Determine the [x, y] coordinate at the center of the cell enclosing the given text.  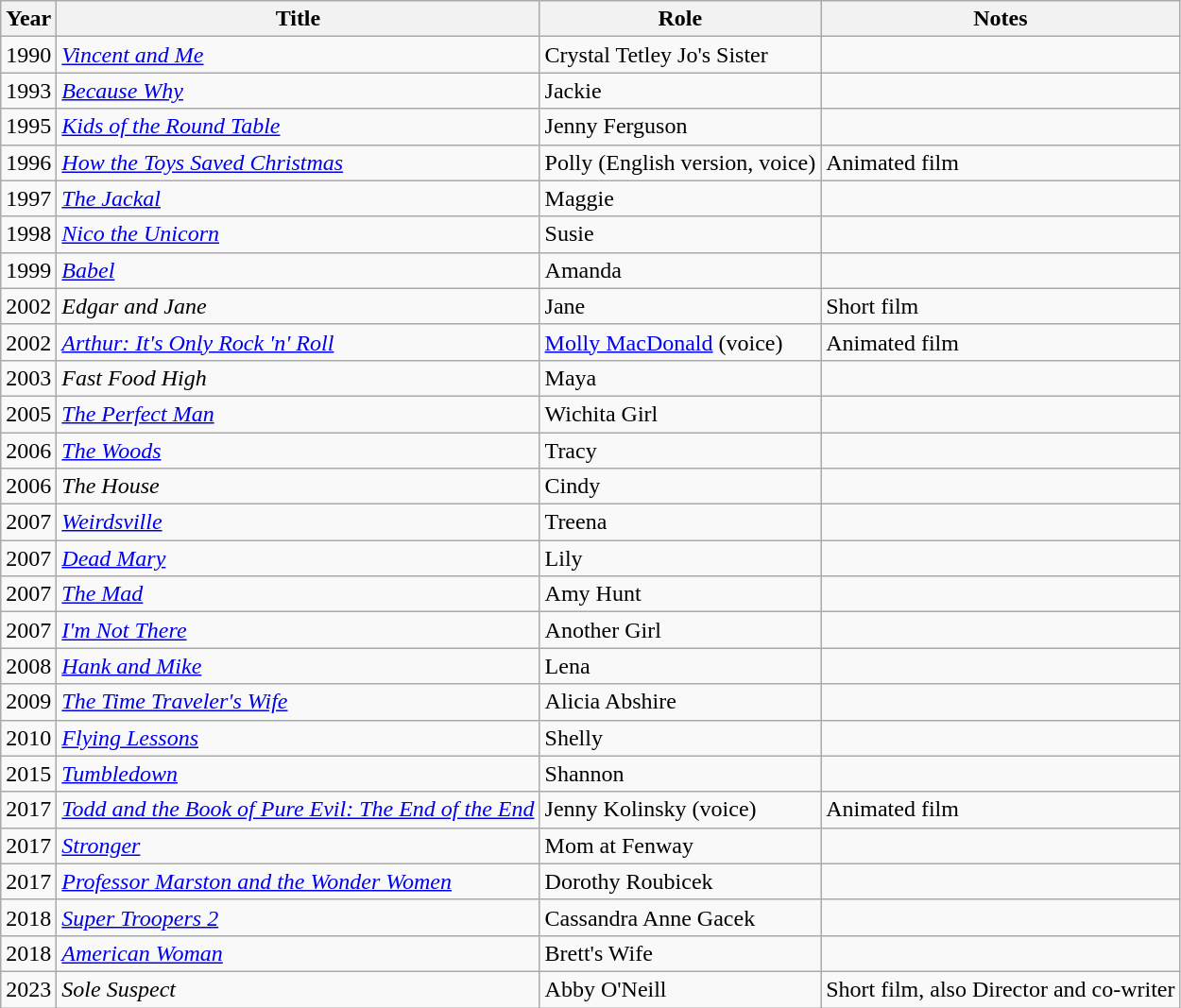
2005 [28, 414]
1995 [28, 127]
Because Why [299, 91]
Brett's Wife [680, 953]
1998 [28, 234]
Edgar and Jane [299, 306]
Vincent and Me [299, 55]
Kids of the Round Table [299, 127]
1996 [28, 162]
Treena [680, 522]
1993 [28, 91]
Fast Food High [299, 378]
Maya [680, 378]
Amy Hunt [680, 594]
Todd and the Book of Pure Evil: The End of the End [299, 810]
Role [680, 19]
1999 [28, 270]
2010 [28, 738]
Jackie [680, 91]
The Jackal [299, 198]
1990 [28, 55]
2008 [28, 666]
Flying Lessons [299, 738]
2023 [28, 989]
The Perfect Man [299, 414]
Molly MacDonald (voice) [680, 342]
Nico the Unicorn [299, 234]
Lena [680, 666]
Professor Marston and the Wonder Women [299, 881]
Short film, also Director and co-writer [1001, 989]
Jane [680, 306]
2009 [28, 702]
Crystal Tetley Jo's Sister [680, 55]
The Woods [299, 451]
Super Troopers 2 [299, 917]
The Mad [299, 594]
I'm Not There [299, 630]
Jenny Ferguson [680, 127]
Arthur: It's Only Rock 'n' Roll [299, 342]
Babel [299, 270]
Sole Suspect [299, 989]
Dorothy Roubicek [680, 881]
2015 [28, 774]
Amanda [680, 270]
Another Girl [680, 630]
Weirdsville [299, 522]
Polly (English version, voice) [680, 162]
Cassandra Anne Gacek [680, 917]
Tumbledown [299, 774]
Wichita Girl [680, 414]
How the Toys Saved Christmas [299, 162]
Shannon [680, 774]
Title [299, 19]
Notes [1001, 19]
Shelly [680, 738]
Year [28, 19]
The Time Traveler's Wife [299, 702]
Cindy [680, 487]
Hank and Mike [299, 666]
1997 [28, 198]
2003 [28, 378]
Susie [680, 234]
Dead Mary [299, 558]
Maggie [680, 198]
Short film [1001, 306]
Alicia Abshire [680, 702]
Abby O'Neill [680, 989]
Lily [680, 558]
Jenny Kolinsky (voice) [680, 810]
American Woman [299, 953]
The House [299, 487]
Stronger [299, 846]
Tracy [680, 451]
Mom at Fenway [680, 846]
